Scan for the cell matching the given text and deliver its (X, Y) coordinate at center. 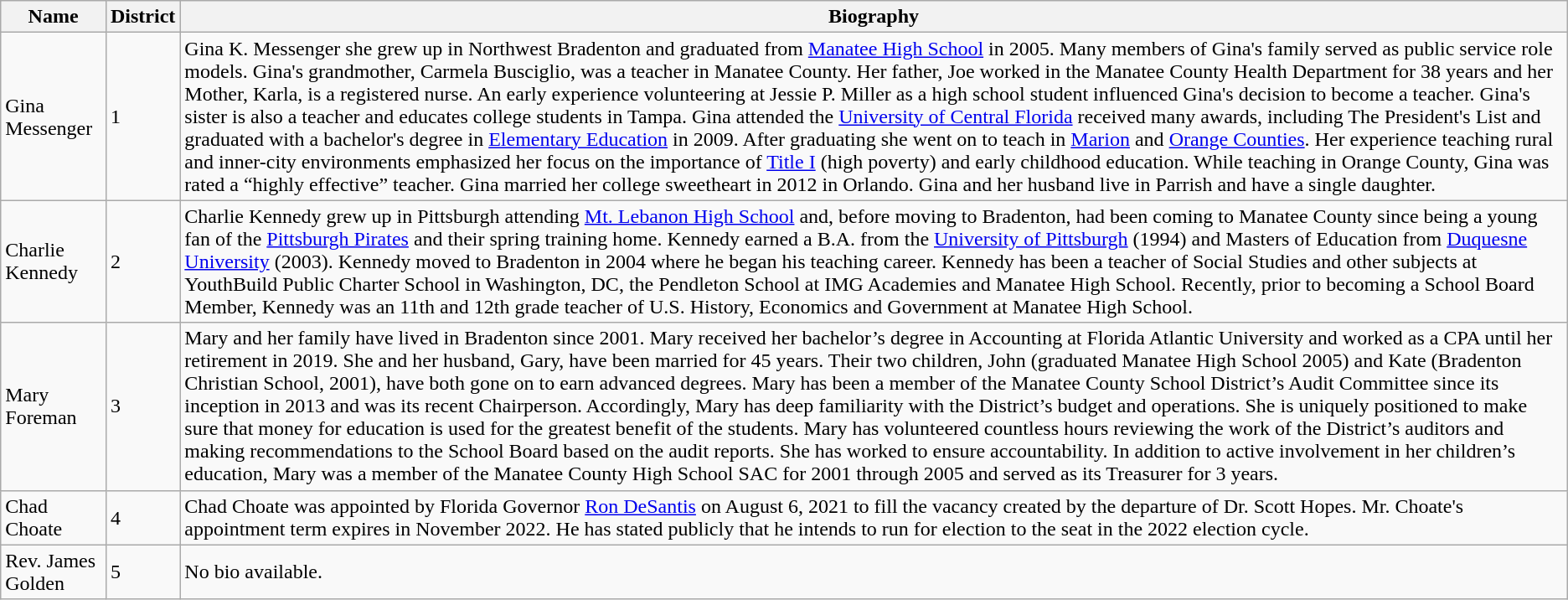
Rev. James Golden (54, 572)
5 (142, 572)
Mary Foreman (54, 406)
District (142, 17)
2 (142, 261)
Biography (874, 17)
No bio available. (874, 572)
1 (142, 116)
Chad Choate (54, 518)
Name (54, 17)
Charlie Kennedy (54, 261)
3 (142, 406)
Gina Messenger (54, 116)
4 (142, 518)
